Return the [x, y] coordinate for the center point of the cell that contains the specified text.  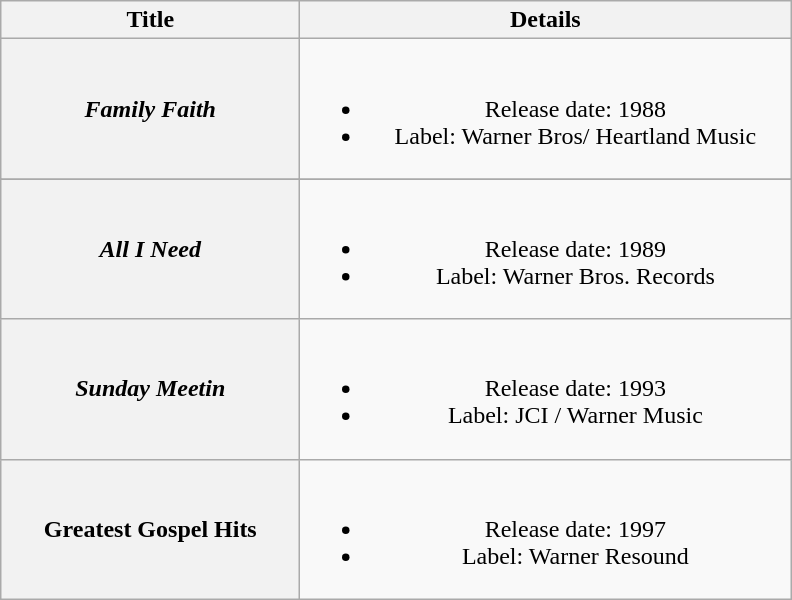
All I Need [150, 249]
Title [150, 20]
Release date: 1988Label: Warner Bros/ Heartland Music [546, 109]
Sunday Meetin [150, 389]
Greatest Gospel Hits [150, 529]
Release date: 1997Label: Warner Resound [546, 529]
Family Faith [150, 109]
Release date: 1993Label: JCI / Warner Music [546, 389]
Details [546, 20]
Release date: 1989Label: Warner Bros. Records [546, 249]
